Provide the [x, y] coordinate of the cell's center where the given text is located.  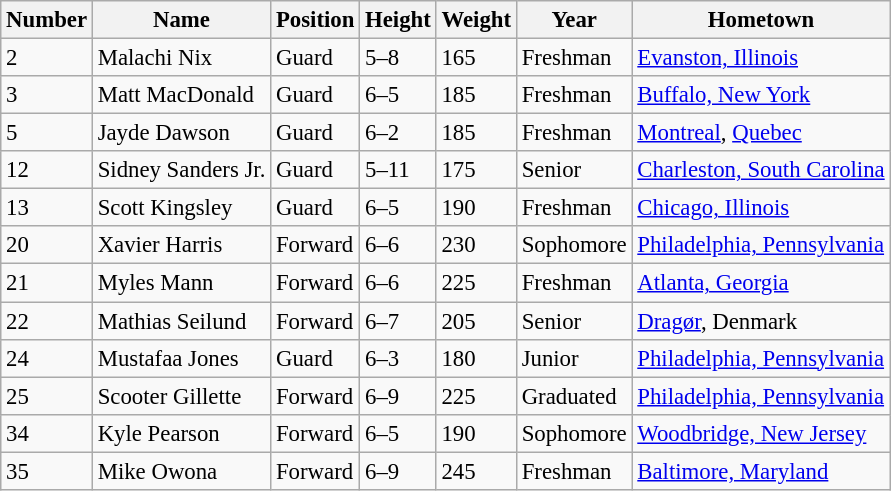
3 [47, 95]
34 [47, 433]
Baltimore, Maryland [761, 471]
205 [476, 321]
Kyle Pearson [181, 433]
Buffalo, New York [761, 95]
230 [476, 245]
Hometown [761, 20]
175 [476, 170]
180 [476, 358]
2 [47, 58]
Junior [574, 358]
Mustafaa Jones [181, 358]
Chicago, Illinois [761, 208]
25 [47, 396]
Scott Kingsley [181, 208]
Woodbridge, New Jersey [761, 433]
6–2 [398, 133]
Position [316, 20]
20 [47, 245]
24 [47, 358]
22 [47, 321]
Montreal, Quebec [761, 133]
Matt MacDonald [181, 95]
Mathias Seilund [181, 321]
Number [47, 20]
Charleston, South Carolina [761, 170]
Graduated [574, 396]
Name [181, 20]
Height [398, 20]
12 [47, 170]
5–11 [398, 170]
Mike Owona [181, 471]
21 [47, 283]
13 [47, 208]
5 [47, 133]
5–8 [398, 58]
Evanston, Illinois [761, 58]
Xavier Harris [181, 245]
Malachi Nix [181, 58]
Weight [476, 20]
Myles Mann [181, 283]
165 [476, 58]
Dragør, Denmark [761, 321]
Scooter Gillette [181, 396]
6–7 [398, 321]
Atlanta, Georgia [761, 283]
Sidney Sanders Jr. [181, 170]
35 [47, 471]
Jayde Dawson [181, 133]
245 [476, 471]
Year [574, 20]
6–3 [398, 358]
